For the text-containing cell, return its midpoint in [X, Y] coordinate format. 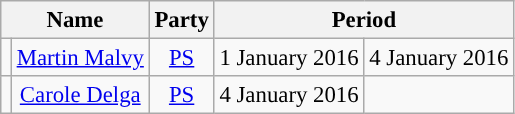
Carole Delga [80, 95]
Party [182, 20]
1 January 2016 [289, 58]
Martin Malvy [80, 58]
Name [75, 20]
Period [364, 20]
